From the cell containing the given text, extract its center point as [x, y] coordinate. 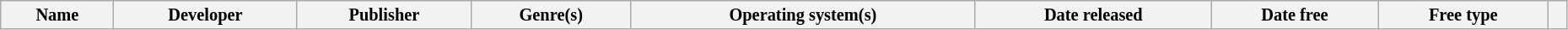
Operating system(s) [803, 15]
Genre(s) [552, 15]
Date released [1093, 15]
Name [57, 15]
Date free [1294, 15]
Free type [1463, 15]
Publisher [385, 15]
Developer [206, 15]
